Provide the [x, y] coordinate of the cell's center where the given text is located.  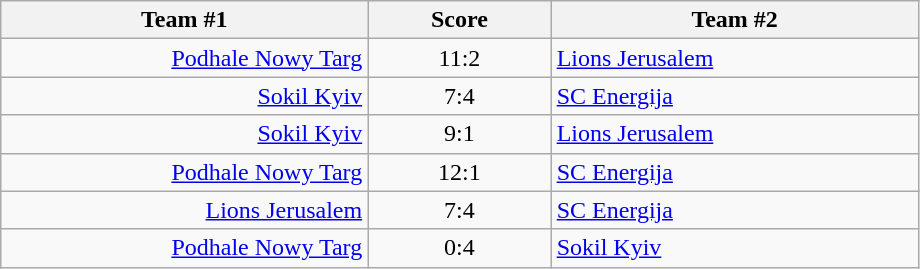
11:2 [460, 58]
0:4 [460, 248]
Score [460, 20]
Team #1 [184, 20]
9:1 [460, 134]
12:1 [460, 172]
Team #2 [734, 20]
